Detect which cell encompasses the target text, then output its (x, y) center coordinate. 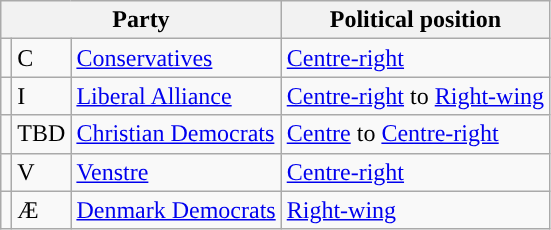
TBD (42, 134)
Centre to Centre-right (415, 134)
Æ (42, 210)
Denmark Democrats (176, 210)
Right-wing (415, 210)
V (42, 172)
Liberal Alliance (176, 96)
Centre-right to Right-wing (415, 96)
C (42, 58)
I (42, 96)
Conservatives (176, 58)
Political position (415, 20)
Party (141, 20)
Venstre (176, 172)
Christian Democrats (176, 134)
